Search for the cell housing the specified text and yield its (x, y) center coordinate. 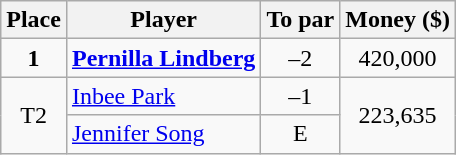
Player (163, 20)
Jennifer Song (163, 134)
223,635 (398, 115)
–1 (300, 96)
Pernilla Lindberg (163, 58)
E (300, 134)
1 (34, 58)
420,000 (398, 58)
T2 (34, 115)
To par (300, 20)
–2 (300, 58)
Place (34, 20)
Money ($) (398, 20)
Inbee Park (163, 96)
